Pinpoint the cell where the given text exists, returning its (X, Y) midpoint coordinate. 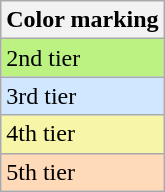
Color marking (82, 20)
5th tier (82, 172)
2nd tier (82, 58)
3rd tier (82, 96)
4th tier (82, 134)
